For the text-containing cell, return its midpoint in [x, y] coordinate format. 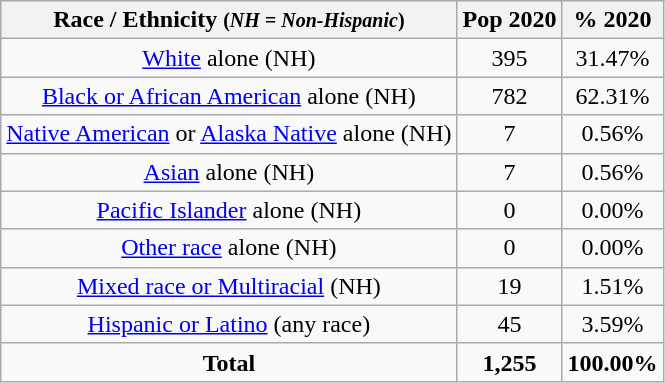
Pacific Islander alone (NH) [229, 210]
1.51% [612, 286]
3.59% [612, 324]
Asian alone (NH) [229, 172]
19 [510, 286]
Native American or Alaska Native alone (NH) [229, 134]
Other race alone (NH) [229, 248]
782 [510, 96]
31.47% [612, 58]
Black or African American alone (NH) [229, 96]
White alone (NH) [229, 58]
45 [510, 324]
100.00% [612, 362]
Pop 2020 [510, 20]
1,255 [510, 362]
395 [510, 58]
Total [229, 362]
Race / Ethnicity (NH = Non-Hispanic) [229, 20]
Mixed race or Multiracial (NH) [229, 286]
% 2020 [612, 20]
Hispanic or Latino (any race) [229, 324]
62.31% [612, 96]
